Pinpoint the cell where the given text exists, returning its [X, Y] midpoint coordinate. 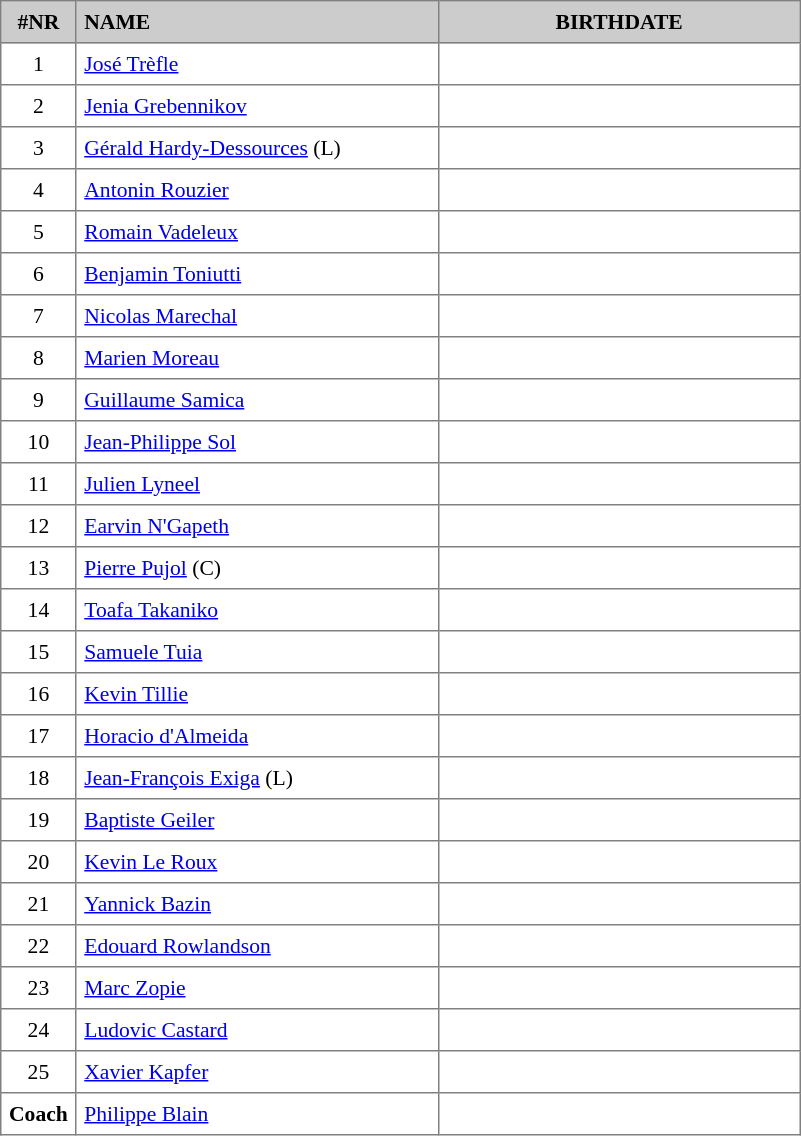
6 [38, 274]
15 [38, 652]
3 [38, 148]
Pierre Pujol (C) [257, 568]
12 [38, 526]
10 [38, 442]
14 [38, 610]
Antonin Rouzier [257, 190]
José Trèfle [257, 64]
Jean-Philippe Sol [257, 442]
16 [38, 694]
2 [38, 106]
Coach [38, 1114]
22 [38, 946]
9 [38, 400]
17 [38, 736]
Baptiste Geiler [257, 820]
Kevin Tillie [257, 694]
Gérald Hardy-Dessources (L) [257, 148]
1 [38, 64]
Ludovic Castard [257, 1030]
Julien Lyneel [257, 484]
11 [38, 484]
Edouard Rowlandson [257, 946]
21 [38, 904]
Jean-François Exiga (L) [257, 778]
Romain Vadeleux [257, 232]
Kevin Le Roux [257, 862]
25 [38, 1072]
Benjamin Toniutti [257, 274]
Jenia Grebennikov [257, 106]
4 [38, 190]
Marc Zopie [257, 988]
Philippe Blain [257, 1114]
Toafa Takaniko [257, 610]
#NR [38, 22]
Nicolas Marechal [257, 316]
18 [38, 778]
Horacio d'Almeida [257, 736]
23 [38, 988]
Xavier Kapfer [257, 1072]
8 [38, 358]
20 [38, 862]
Guillaume Samica [257, 400]
Samuele Tuia [257, 652]
BIRTHDATE [619, 22]
7 [38, 316]
19 [38, 820]
NAME [257, 22]
5 [38, 232]
13 [38, 568]
Yannick Bazin [257, 904]
Earvin N'Gapeth [257, 526]
24 [38, 1030]
Marien Moreau [257, 358]
